Determine the (X, Y) coordinate at the center of the cell enclosing the given text.  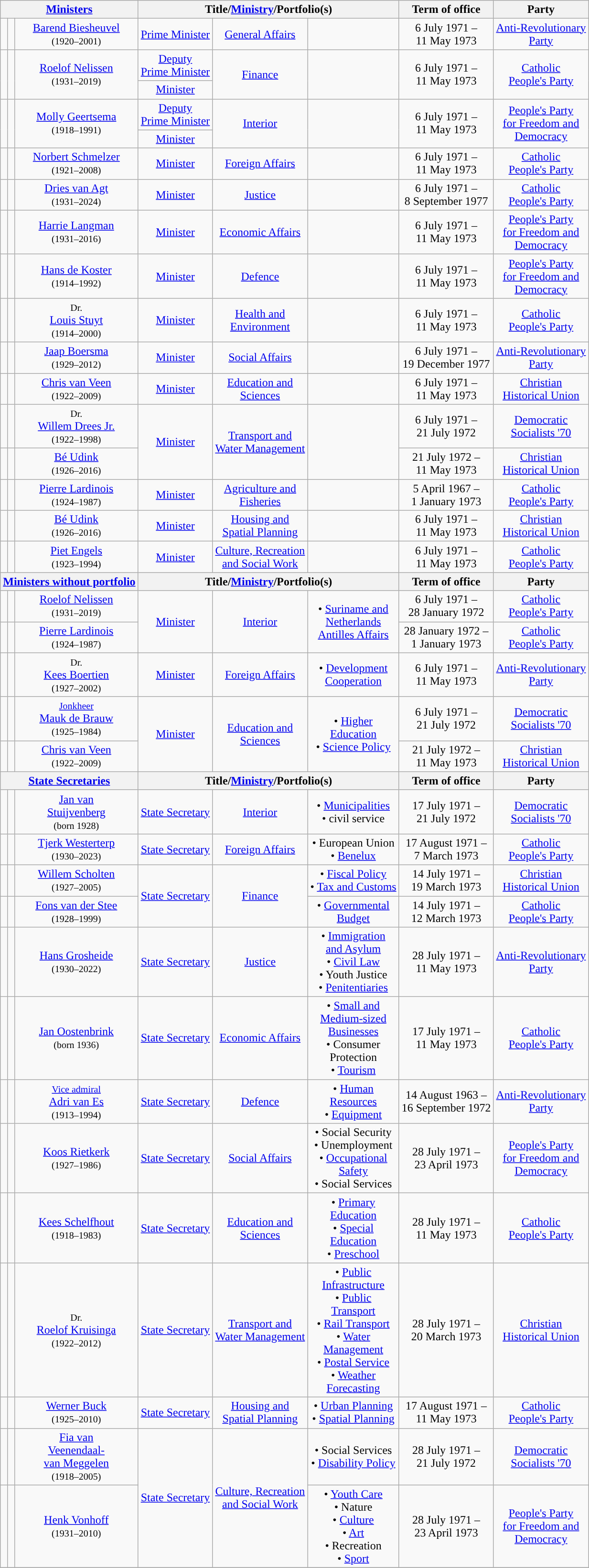
Kees Schelfhout (1918–1983) (76, 1228)
• Human Resources • Equipment (353, 1102)
Dr. Louis Stuyt (1914–2000) (76, 320)
• Youth Care • Nature • Culture • Art • Recreation • Sport (353, 1526)
• Governmental Budget (353, 911)
Vice admiral Adri van Es (1913–1994) (76, 1102)
Ministers (69, 10)
28 July 1971 – 21 July 1972 (446, 1456)
• Development Cooperation (353, 675)
• Public Infrastructure • Public Transport • Rail Transport • Water Management • Postal Service • Weather Forecasting (353, 1330)
Koos Rietkerk (1927–1986) (76, 1158)
Jaap Boersma (1929–2012) (76, 357)
5 April 1967 – 1 January 1973 (446, 495)
• Municipalities • civil service (353, 812)
6 July 1971 – 19 December 1977 (446, 357)
Ministers without portfolio (69, 582)
Hans de Koster (1914–1992) (76, 276)
Molly Geertsema (1918–1991) (76, 123)
State Secretaries (69, 781)
• Small and Medium-sized Businesses • Consumer Protection • Tourism (353, 1038)
Dries van Agt (1931–2024) (76, 195)
14 August 1963 – 16 September 1972 (446, 1102)
Piet Engels (1923–1994) (76, 557)
Fia van Veenendaal-van Meggelen (1918–2005) (76, 1456)
Dr. Kees Boertien (1927–2002) (76, 675)
14 July 1971 – 12 March 1973 (446, 911)
Norbert Schmelzer (1921–2008) (76, 163)
14 July 1971 – 19 March 1973 (446, 880)
Willem Scholten (1927–2005) (76, 880)
Hans Grosheide (1930–2022) (76, 962)
Prime Minister (175, 34)
Harrie Langman (1931–2016) (76, 232)
• Social Security • Unemployment • Occupational Safety • Social Services (353, 1158)
• Fiscal Policy • Tax and Customs (353, 880)
28 July 1971 – 20 March 1973 (446, 1330)
• Higher Education • Science Policy (353, 734)
Tjerk Westerterp (1930–2023) (76, 849)
• Primary Education • Special Education • Preschool (353, 1228)
6 July 1971 – 28 January 1972 (446, 606)
Barend Biesheuvel (1920–2001) (76, 34)
Jan van Stuijvenberg (born 1928) (76, 812)
• European Union • Benelux (353, 849)
Jonkheer Mauk de Brauw (1925–1984) (76, 719)
Agriculture and Fisheries (260, 495)
6 July 1971 – 8 September 1977 (446, 195)
Henk Vonhoff (1931–2010) (76, 1526)
17 August 1971 – 7 March 1973 (446, 849)
Werner Buck (1925–2010) (76, 1412)
Fons van der Stee (1928–1999) (76, 911)
17 August 1971 – 11 May 1973 (446, 1412)
Dr. Roelof Kruisinga (1922–2012) (76, 1330)
General Affairs (260, 34)
• Immigration and Asylum • Civil Law • Youth Justice • Penitentiaries (353, 962)
Health and Environment (260, 320)
17 July 1971 – 11 May 1973 (446, 1038)
Jan Oostenbrink (born 1936) (76, 1038)
17 July 1971 – 21 July 1972 (446, 812)
• Social Services • Disability Policy (353, 1456)
• Urban Planning • Spatial Planning (353, 1412)
Dr. Willem Drees Jr. (1922–1998) (76, 426)
• Suriname and Netherlands Antilles Affairs (353, 622)
28 January 1972 – 1 January 1973 (446, 637)
